For the text-containing cell, return its midpoint in [x, y] coordinate format. 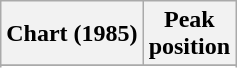
Peakposition [189, 34]
Chart (1985) [72, 34]
